For the text-containing cell, return its midpoint in (x, y) coordinate format. 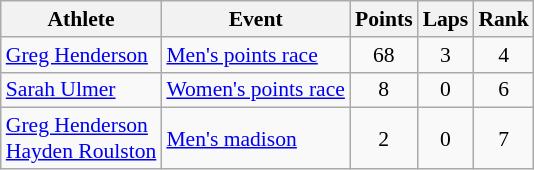
Greg Henderson (82, 55)
Event (256, 19)
Greg HendersonHayden Roulston (82, 138)
Points (384, 19)
Laps (446, 19)
7 (504, 138)
Women's points race (256, 90)
2 (384, 138)
68 (384, 55)
Rank (504, 19)
Men's madison (256, 138)
Men's points race (256, 55)
8 (384, 90)
Sarah Ulmer (82, 90)
Athlete (82, 19)
6 (504, 90)
3 (446, 55)
4 (504, 55)
